From the cell containing the given text, extract its center point as [x, y] coordinate. 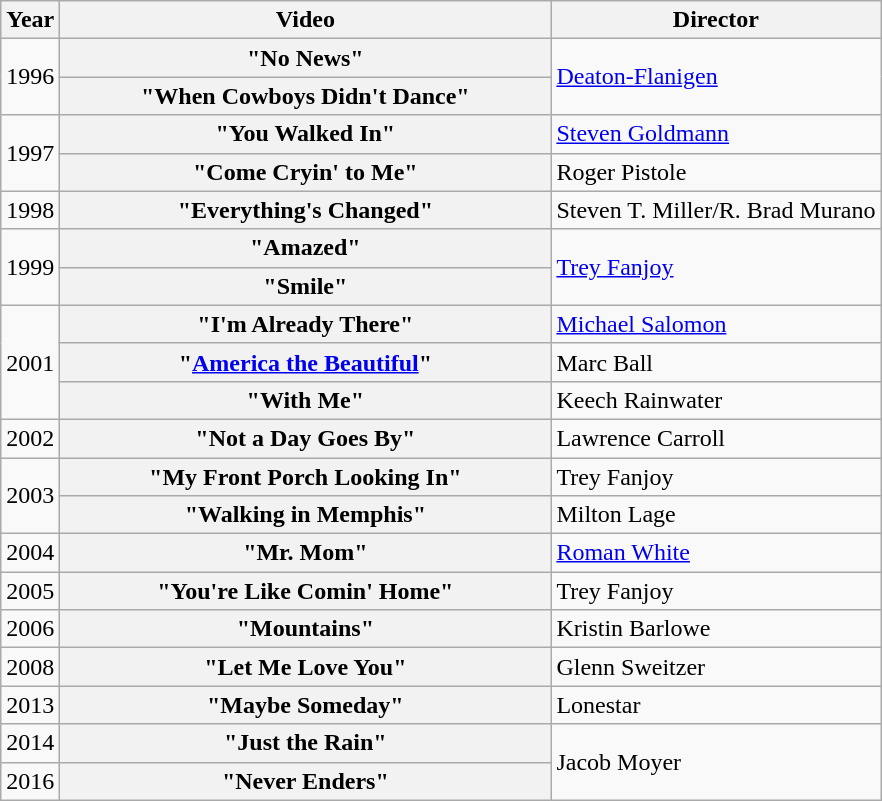
Steven T. Miller/R. Brad Murano [716, 210]
"You Walked In" [306, 134]
2003 [30, 496]
2005 [30, 591]
"Walking in Memphis" [306, 515]
Director [716, 20]
2016 [30, 781]
"Just the Rain" [306, 743]
Michael Salomon [716, 324]
2008 [30, 667]
Kristin Barlowe [716, 629]
2013 [30, 705]
2014 [30, 743]
1998 [30, 210]
Keech Rainwater [716, 400]
"Mr. Mom" [306, 553]
Glenn Sweitzer [716, 667]
"Not a Day Goes By" [306, 438]
1999 [30, 267]
"Amazed" [306, 248]
"Let Me Love You" [306, 667]
Year [30, 20]
1997 [30, 153]
Milton Lage [716, 515]
"Everything's Changed" [306, 210]
Marc Ball [716, 362]
Roman White [716, 553]
"You're Like Comin' Home" [306, 591]
"Never Enders" [306, 781]
Video [306, 20]
"When Cowboys Didn't Dance" [306, 96]
"With Me" [306, 400]
"My Front Porch Looking In" [306, 477]
Deaton-Flanigen [716, 77]
Lawrence Carroll [716, 438]
2002 [30, 438]
2001 [30, 362]
Steven Goldmann [716, 134]
"Maybe Someday" [306, 705]
Roger Pistole [716, 172]
Lonestar [716, 705]
2006 [30, 629]
2004 [30, 553]
"Smile" [306, 286]
Jacob Moyer [716, 762]
"I'm Already There" [306, 324]
"Mountains" [306, 629]
"America the Beautiful" [306, 362]
1996 [30, 77]
"Come Cryin' to Me" [306, 172]
"No News" [306, 58]
